For the text-containing cell, return its midpoint in (X, Y) coordinate format. 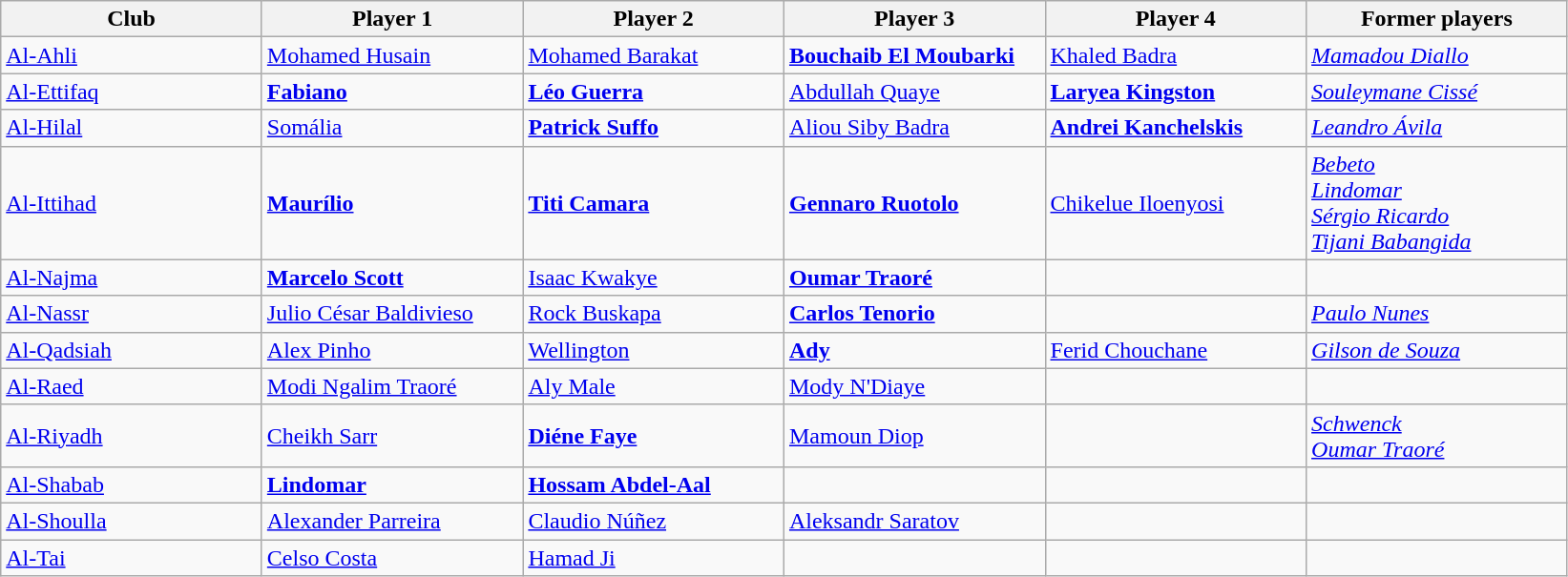
Al-Ettifaq (132, 92)
Souleymane Cissé (1437, 92)
Bebeto Lindomar Sérgio Ricardo Tijani Babangida (1437, 202)
Léo Guerra (654, 92)
Al-Riyadh (132, 435)
Abdullah Quaye (914, 92)
Isaac Kwakye (654, 278)
Al-Tai (132, 558)
Ady (914, 350)
Al-Hilal (132, 128)
Hamad Ji (654, 558)
Mamadou Diallo (1437, 55)
Club (132, 19)
Al-Ahli (132, 55)
Cheikh Sarr (392, 435)
Al-Raed (132, 386)
Diéne Faye (654, 435)
Al-Nassr (132, 314)
Andrei Kanchelskis (1176, 128)
Mamoun Diop (914, 435)
Rock Buskapa (654, 314)
Titi Camara (654, 202)
Al-Ittihad (132, 202)
Wellington (654, 350)
Former players (1437, 19)
Leandro Ávila (1437, 128)
Hossam Abdel-Aal (654, 484)
Ferid Chouchane (1176, 350)
Gilson de Souza (1437, 350)
Lindomar (392, 484)
Fabiano (392, 92)
Aliou Siby Badra (914, 128)
Al-Najma (132, 278)
Player 1 (392, 19)
Alex Pinho (392, 350)
Gennaro Ruotolo (914, 202)
Modi Ngalim Traoré (392, 386)
Carlos Tenorio (914, 314)
Chikelue Iloenyosi (1176, 202)
Player 3 (914, 19)
Somália (392, 128)
Al-Shabab (132, 484)
Celso Costa (392, 558)
Bouchaib El Moubarki (914, 55)
Schwenck Oumar Traoré (1437, 435)
Al-Shoulla (132, 521)
Aly Male (654, 386)
Mohamed Barakat (654, 55)
Mohamed Husain (392, 55)
Player 2 (654, 19)
Aleksandr Saratov (914, 521)
Al-Qadsiah (132, 350)
Paulo Nunes (1437, 314)
Julio César Baldivieso (392, 314)
Oumar Traoré (914, 278)
Player 4 (1176, 19)
Marcelo Scott (392, 278)
Alexander Parreira (392, 521)
Laryea Kingston (1176, 92)
Mody N'Diaye (914, 386)
Claudio Núñez (654, 521)
Patrick Suffo (654, 128)
Khaled Badra (1176, 55)
Maurílio (392, 202)
